Return the (x, y) coordinate for the center point of the cell that contains the specified text.  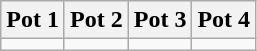
Pot 2 (96, 20)
Pot 3 (160, 20)
Pot 4 (224, 20)
Pot 1 (33, 20)
